Scan for the cell matching the given text and deliver its (x, y) coordinate at center. 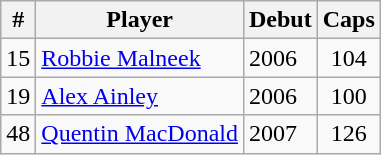
Quentin MacDonald (140, 134)
Player (140, 20)
Debut (280, 20)
# (18, 20)
100 (348, 96)
Alex Ainley (140, 96)
48 (18, 134)
2007 (280, 134)
126 (348, 134)
Robbie Malneek (140, 58)
Caps (348, 20)
104 (348, 58)
19 (18, 96)
15 (18, 58)
